Return the (X, Y) coordinate for the center point of the cell that contains the specified text.  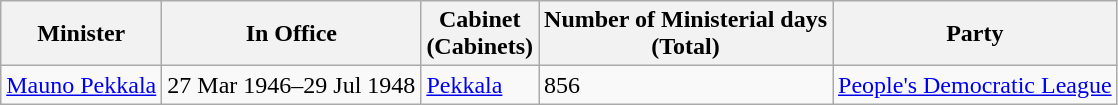
Minister (82, 34)
People's Democratic League (976, 85)
Mauno Pekkala (82, 85)
In Office (292, 34)
27 Mar 1946–29 Jul 1948 (292, 85)
856 (686, 85)
Cabinet(Cabinets) (480, 34)
Pekkala (480, 85)
Party (976, 34)
Number of Ministerial days (Total) (686, 34)
